Return the [X, Y] coordinate for the center point of the cell that contains the specified text.  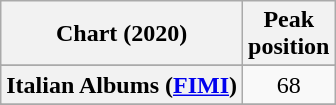
Peakposition [289, 34]
Chart (2020) [122, 34]
Italian Albums (FIMI) [122, 85]
68 [289, 85]
